Return the [x, y] coordinate for the center point of the cell that contains the specified text.  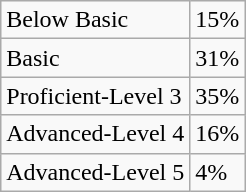
Advanced-Level 4 [96, 134]
16% [218, 134]
4% [218, 172]
Advanced-Level 5 [96, 172]
31% [218, 58]
Below Basic [96, 20]
35% [218, 96]
Proficient-Level 3 [96, 96]
Basic [96, 58]
15% [218, 20]
